For the text-containing cell, return its midpoint in (X, Y) coordinate format. 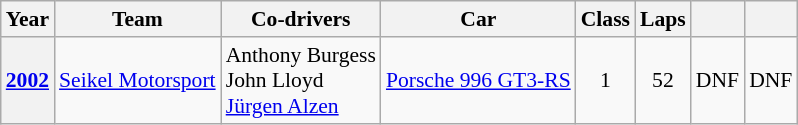
Class (606, 19)
Seikel Motorsport (138, 80)
Car (478, 19)
Anthony Burgess John Lloyd Jürgen Alzen (301, 80)
1 (606, 80)
Laps (663, 19)
Porsche 996 GT3-RS (478, 80)
52 (663, 80)
2002 (28, 80)
Year (28, 19)
Co-drivers (301, 19)
Team (138, 19)
